Output the (x, y) coordinate of the center of the cell containing the given text.  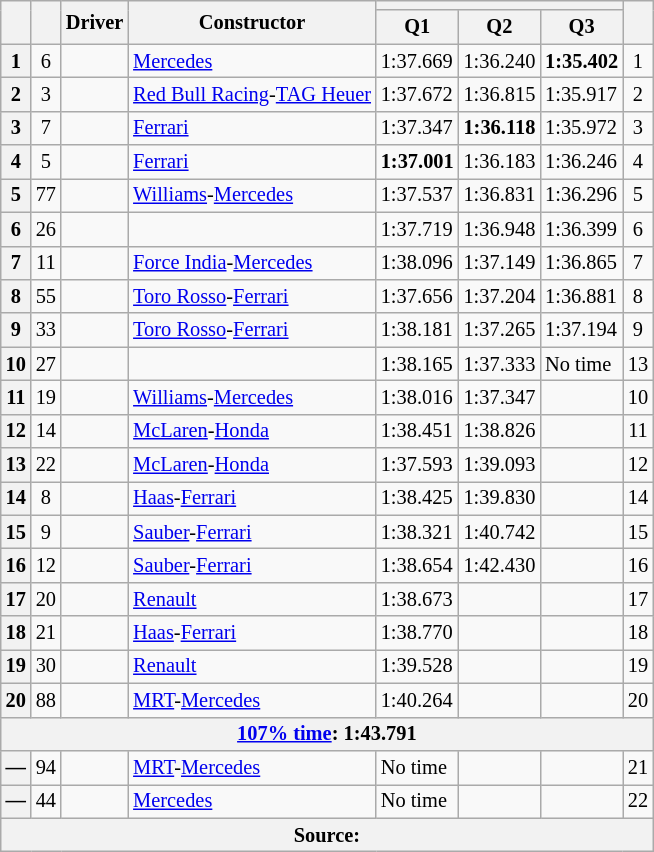
Red Bull Racing-TAG Heuer (252, 94)
1:36.240 (500, 61)
Q2 (500, 27)
1:36.831 (500, 195)
1:38.673 (418, 599)
1:37.149 (500, 263)
107% time: 1:43.791 (327, 734)
1:38.425 (418, 498)
1:36.246 (582, 162)
1:38.770 (418, 633)
1:36.815 (500, 94)
1:35.402 (582, 61)
Force India-Mercedes (252, 263)
1:38.321 (418, 532)
1:37.669 (418, 61)
55 (46, 296)
1:37.719 (418, 229)
27 (46, 364)
1:36.296 (582, 195)
1:39.093 (500, 465)
94 (46, 767)
1:36.881 (582, 296)
33 (46, 330)
1:36.118 (500, 128)
1:36.399 (582, 229)
1:37.672 (418, 94)
1:35.972 (582, 128)
1:38.181 (418, 330)
44 (46, 801)
1:37.204 (500, 296)
1:38.096 (418, 263)
Q3 (582, 27)
1:37.333 (500, 364)
1:40.742 (500, 532)
1:37.194 (582, 330)
1:38.016 (418, 397)
1:36.948 (500, 229)
1:38.165 (418, 364)
1:39.830 (500, 498)
1:38.654 (418, 565)
Constructor (252, 22)
Driver (94, 22)
1:36.865 (582, 263)
Source: (327, 835)
88 (46, 700)
26 (46, 229)
1:40.264 (418, 700)
1:37.001 (418, 162)
1:42.430 (500, 565)
1:37.537 (418, 195)
77 (46, 195)
1:37.265 (500, 330)
1:37.593 (418, 465)
1:36.183 (500, 162)
Q1 (418, 27)
1:37.656 (418, 296)
1:35.917 (582, 94)
1:38.826 (500, 431)
1:39.528 (418, 666)
30 (46, 666)
1:38.451 (418, 431)
